Return the (x, y) coordinate for the center point of the cell that contains the specified text.  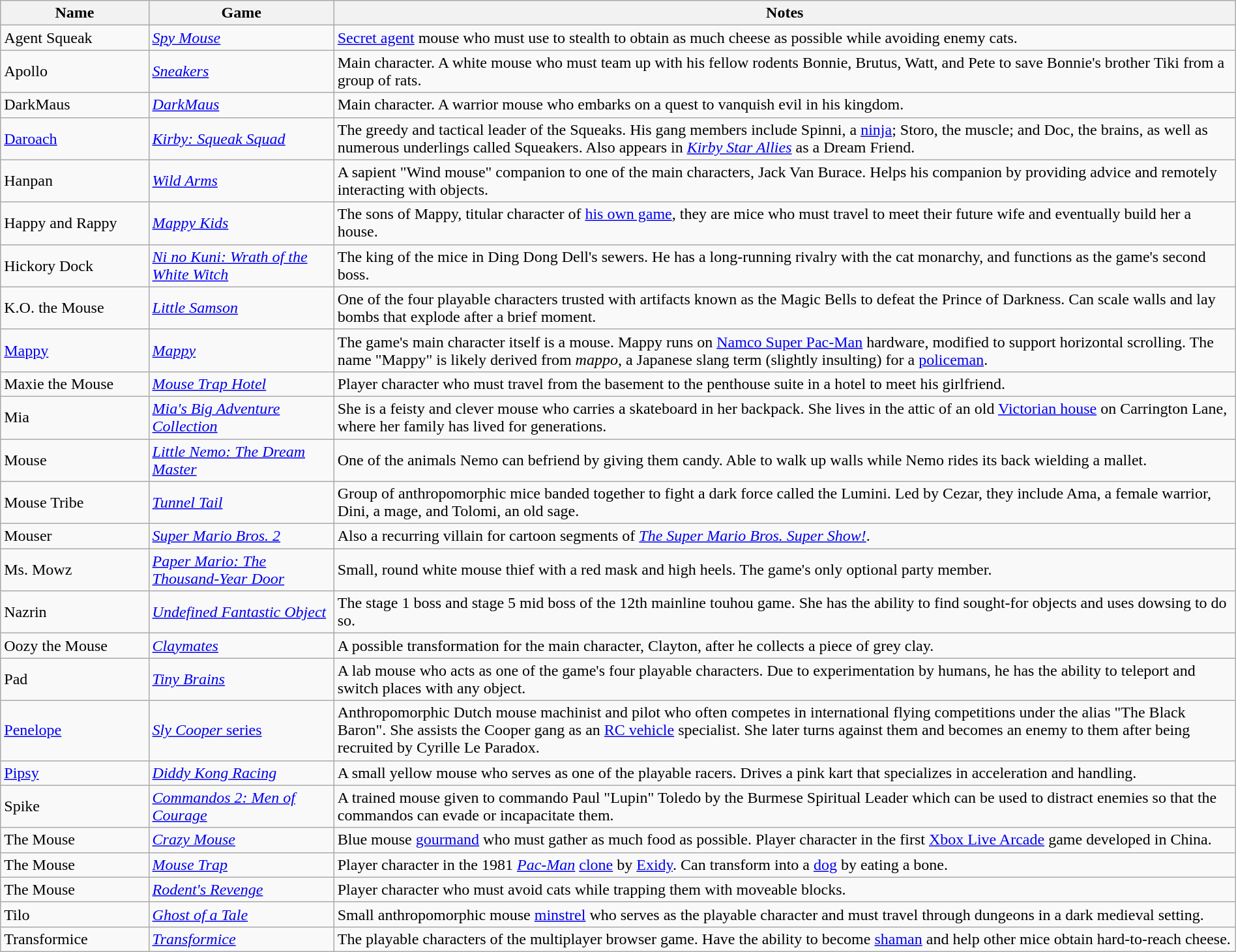
Super Mario Bros. 2 (241, 536)
Penelope (74, 730)
K.O. the Mouse (74, 308)
Mouser (74, 536)
Daroach (74, 138)
Oozy the Mouse (74, 646)
Game (241, 13)
Sneakers (241, 72)
Hickory Dock (74, 266)
Commandos 2: Men of Courage (241, 807)
Crazy Mouse (241, 840)
Also a recurring villain for cartoon segments of The Super Mario Bros. Super Show!. (785, 536)
The king of the mice in Ding Dong Dell's sewers. He has a long-running rivalry with the cat monarchy, and functions as the game's second boss. (785, 266)
Notes (785, 13)
Happy and Rappy (74, 223)
Apollo (74, 72)
The sons of Mappy, titular character of his own game, they are mice who must travel to meet their future wife and eventually build her a house. (785, 223)
Wild Arms (241, 181)
Ghost of a Tale (241, 914)
Mia's Big Adventure Collection (241, 417)
Paper Mario: The Thousand-Year Door (241, 570)
Blue mouse gourmand who must gather as much food as possible. Player character in the first Xbox Live Arcade game developed in China. (785, 840)
Tilo (74, 914)
Agent Squeak (74, 38)
The playable characters of the multiplayer browser game. Have the ability to become shaman and help other mice obtain hard-to-reach cheese. (785, 939)
Spike (74, 807)
Tunnel Tail (241, 503)
Ni no Kuni: Wrath of the White Witch (241, 266)
Mouse (74, 460)
A small yellow mouse who serves as one of the playable racers. Drives a pink kart that specializes in acceleration and handling. (785, 773)
A possible transformation for the main character, Clayton, after he collects a piece of grey clay. (785, 646)
Sly Cooper series (241, 730)
Spy Mouse (241, 38)
Mia (74, 417)
One of the animals Nemo can befriend by giving them candy. Able to walk up walls while Nemo rides its back wielding a mallet. (785, 460)
Kirby: Squeak Squad (241, 138)
Player character who must travel from the basement to the penthouse suite in a hotel to meet his girlfriend. (785, 384)
Mappy Kids (241, 223)
Nazrin (74, 613)
Maxie the Mouse (74, 384)
Name (74, 13)
Small, round white mouse thief with a red mask and high heels. The game's only optional party member. (785, 570)
Claymates (241, 646)
Main character. A warrior mouse who embarks on a quest to vanquish evil in his kingdom. (785, 105)
The stage 1 boss and stage 5 mid boss of the 12th mainline touhou game. She has the ability to find sought-for objects and uses dowsing to do so. (785, 613)
Mouse Trap (241, 865)
Small anthropomorphic mouse minstrel who serves as the playable character and must travel through dungeons in a dark medieval setting. (785, 914)
Little Samson (241, 308)
Mouse Trap Hotel (241, 384)
Player character in the 1981 Pac-Man clone by Exidy. Can transform into a dog by eating a bone. (785, 865)
Pad (74, 679)
Player character who must avoid cats while trapping them with moveable blocks. (785, 889)
Diddy Kong Racing (241, 773)
Rodent's Revenge (241, 889)
Undefined Fantastic Object (241, 613)
Pipsy (74, 773)
Hanpan (74, 181)
Little Nemo: The Dream Master (241, 460)
Ms. Mowz (74, 570)
Tiny Brains (241, 679)
Mouse Tribe (74, 503)
Secret agent mouse who must use to stealth to obtain as much cheese as possible while avoiding enemy cats. (785, 38)
